Provide the [x, y] coordinate of the cell's center where the given text is located.  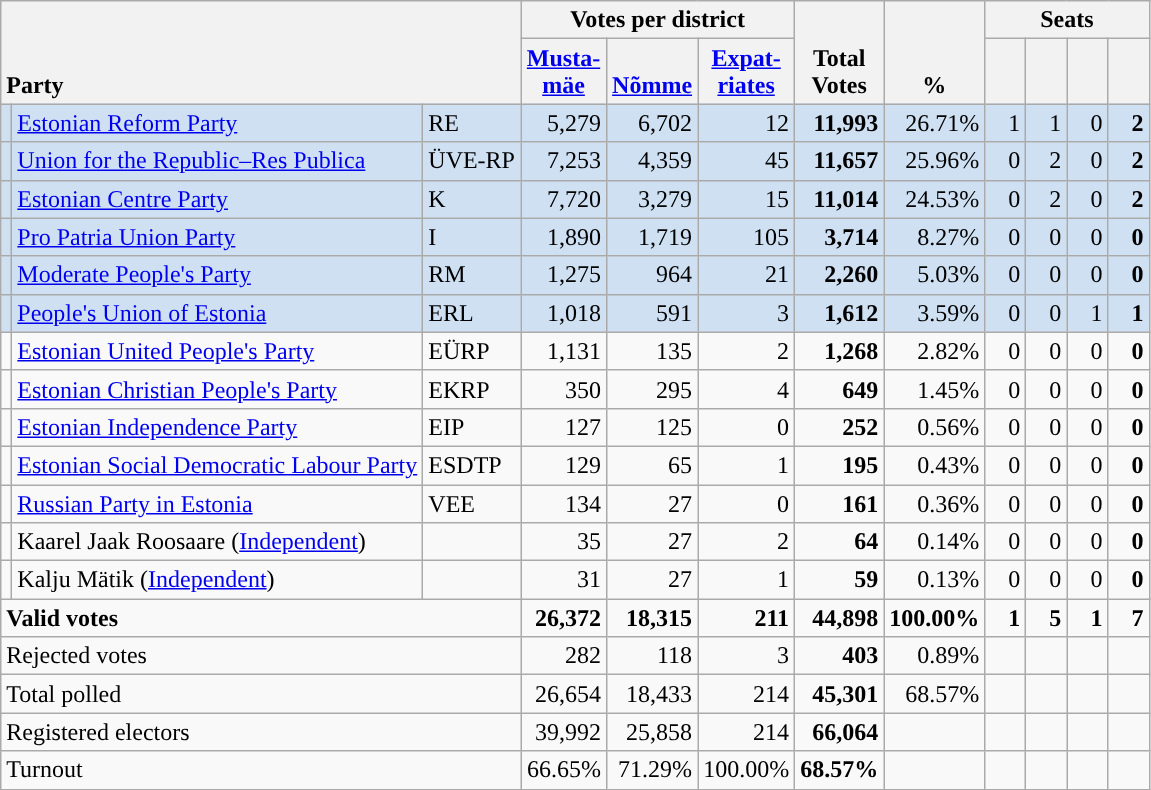
31 [563, 580]
Kaarel Jaak Roosaare (Independent) [218, 542]
Pro Patria Union Party [218, 237]
2,260 [840, 275]
44,898 [840, 618]
18,315 [652, 618]
24.53% [934, 199]
1,131 [563, 351]
26,654 [563, 694]
K [472, 199]
35 [563, 542]
I [472, 237]
Total Votes [840, 52]
Party [261, 52]
45 [746, 161]
211 [746, 618]
649 [840, 389]
105 [746, 237]
Turnout [261, 770]
4,359 [652, 161]
Registered electors [261, 732]
0.13% [934, 580]
EKRP [472, 389]
People's Union of Estonia [218, 313]
5.03% [934, 275]
403 [840, 656]
Votes per district [657, 20]
45,301 [840, 694]
6,702 [652, 123]
ESDTP [472, 465]
0.36% [934, 503]
350 [563, 389]
Valid votes [261, 618]
0.43% [934, 465]
11,993 [840, 123]
1,275 [563, 275]
125 [652, 427]
Seats [1067, 20]
25.96% [934, 161]
127 [563, 427]
RM [472, 275]
Estonian Centre Party [218, 199]
Estonian Reform Party [218, 123]
8.27% [934, 237]
161 [840, 503]
EÜRP [472, 351]
Rejected votes [261, 656]
1,612 [840, 313]
25,858 [652, 732]
Moderate People's Party [218, 275]
11,014 [840, 199]
71.29% [652, 770]
Nõmme [652, 72]
4 [746, 389]
64 [840, 542]
7,253 [563, 161]
Estonian Independence Party [218, 427]
282 [563, 656]
Russian Party in Estonia [218, 503]
7,720 [563, 199]
Estonian Social Democratic Labour Party [218, 465]
135 [652, 351]
18,433 [652, 694]
Kalju Mätik (Independent) [218, 580]
65 [652, 465]
195 [840, 465]
1,268 [840, 351]
11,657 [840, 161]
118 [652, 656]
0.89% [934, 656]
295 [652, 389]
Musta- mäe [563, 72]
59 [840, 580]
66.65% [563, 770]
21 [746, 275]
39,992 [563, 732]
26,372 [563, 618]
Total polled [261, 694]
RE [472, 123]
3.59% [934, 313]
591 [652, 313]
5,279 [563, 123]
ÜVE-RP [472, 161]
3,279 [652, 199]
26.71% [934, 123]
3,714 [840, 237]
1,890 [563, 237]
15 [746, 199]
66,064 [840, 732]
129 [563, 465]
1,018 [563, 313]
1.45% [934, 389]
Estonian United People's Party [218, 351]
964 [652, 275]
0.14% [934, 542]
Estonian Christian People's Party [218, 389]
134 [563, 503]
1,719 [652, 237]
5 [1046, 618]
VEE [472, 503]
252 [840, 427]
7 [1128, 618]
% [934, 52]
Union for the Republic–Res Publica [218, 161]
EIP [472, 427]
ERL [472, 313]
0.56% [934, 427]
2.82% [934, 351]
Expat- riates [746, 72]
12 [746, 123]
